Provide the [X, Y] coordinate of the cell's center where the given text is located.  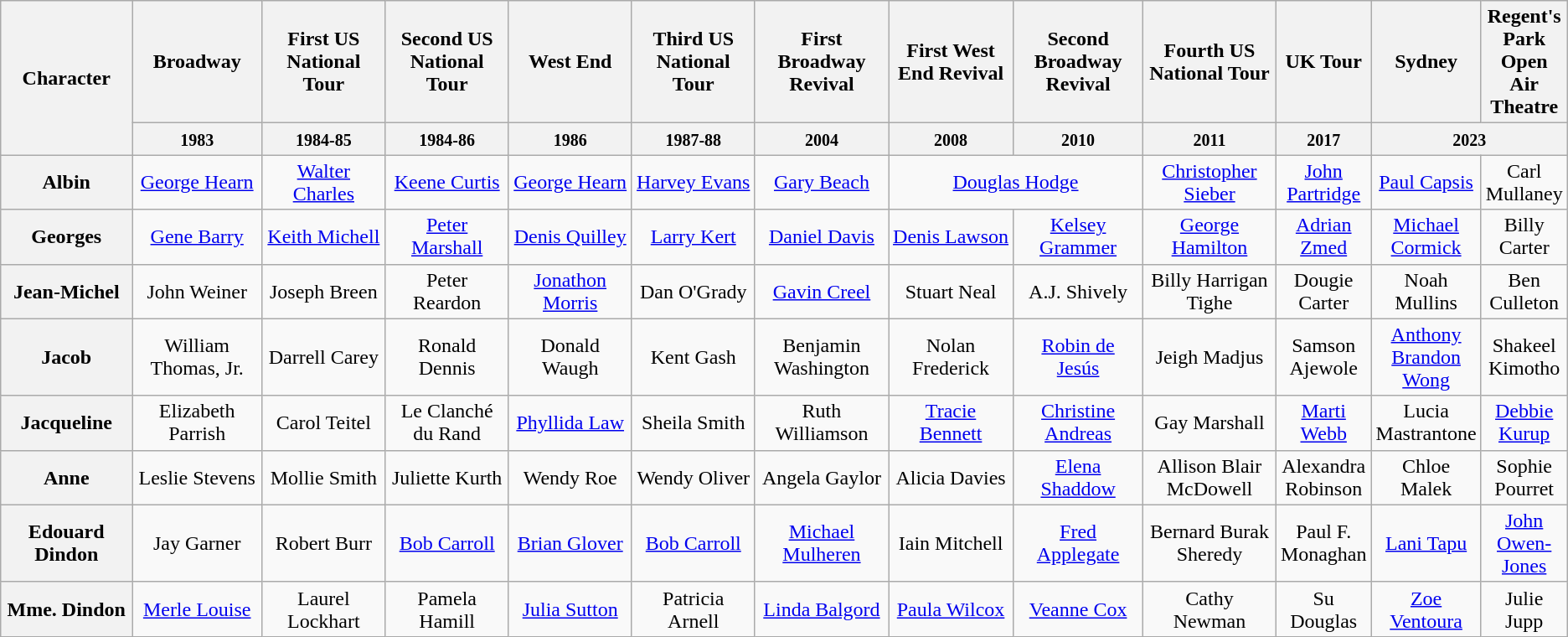
Mme. Dindon [67, 609]
Jacqueline [67, 422]
Joseph Breen [323, 292]
Keene Curtis [447, 183]
Wendy Oliver [694, 478]
Dan O'Grady [694, 292]
2004 [821, 139]
John Partridge [1323, 183]
Ruth Williamson [821, 422]
Samson Ajewole [1323, 357]
Alexandra Robinson [1323, 478]
Carl Mullaney [1524, 183]
Benjamin Washington [821, 357]
Linda Balgord [821, 609]
Anne [67, 478]
Julie Jupp [1524, 609]
Jay Garner [198, 543]
Juliette Kurth [447, 478]
Lucia Mastrantone [1426, 422]
Angela Gaylor [821, 478]
Donald Waugh [570, 357]
Elizabeth Parrish [198, 422]
Nolan Frederick [950, 357]
First Broadway Revival [821, 62]
Ronald Dennis [447, 357]
Fourth US National Tour [1210, 62]
Denis Lawson [950, 236]
Mollie Smith [323, 478]
Elena Shaddow [1079, 478]
Peter Reardon [447, 292]
Robert Burr [323, 543]
Gene Barry [198, 236]
Second US National Tour [447, 62]
Carol Teitel [323, 422]
Shakeel Kimotho [1524, 357]
Paula Wilcox [950, 609]
Christine Andreas [1079, 422]
Kent Gash [694, 357]
First West End Revival [950, 62]
George Hamilton [1210, 236]
Jonathon Morris [570, 292]
Albin [67, 183]
Anthony Brandon Wong [1426, 357]
Marti Webb [1323, 422]
2023 [1469, 139]
Veanne Cox [1079, 609]
1984-86 [447, 139]
Kelsey Grammer [1079, 236]
Walter Charles [323, 183]
Georges [67, 236]
Bernard Burak Sheredy [1210, 543]
Adrian Zmed [1323, 236]
Billy Carter [1524, 236]
Tracie Bennett [950, 422]
Peter Marshall [447, 236]
Ben Culleton [1524, 292]
Wendy Roe [570, 478]
Jean-Michel [67, 292]
Fred Applegate [1079, 543]
Iain Mitchell [950, 543]
1987-88 [694, 139]
Sydney [1426, 62]
Larry Kert [694, 236]
Dougie Carter [1323, 292]
Le Clanché du Rand [447, 422]
Gavin Creel [821, 292]
Leslie Stevens [198, 478]
Gary Beach [821, 183]
Cathy Newman [1210, 609]
Michael Mulheren [821, 543]
John Owen-Jones [1524, 543]
Douglas Hodge [1015, 183]
Second Broadway Revival [1079, 62]
Lani Tapu [1426, 543]
Daniel Davis [821, 236]
Julia Sutton [570, 609]
A.J. Shively [1079, 292]
John Weiner [198, 292]
2011 [1210, 139]
Brian Glover [570, 543]
Laurel Lockhart [323, 609]
William Thomas, Jr. [198, 357]
Pamela Hamill [447, 609]
Debbie Kurup [1524, 422]
2017 [1323, 139]
Billy Harrigan Tighe [1210, 292]
Sophie Pourret [1524, 478]
Third US National Tour [694, 62]
Paul F. Monaghan [1323, 543]
Stuart Neal [950, 292]
Denis Quilley [570, 236]
Robin de Jesús [1079, 357]
2008 [950, 139]
Harvey Evans [694, 183]
Sheila Smith [694, 422]
Gay Marshall [1210, 422]
Alicia Davies [950, 478]
Patricia Arnell [694, 609]
Darrell Carey [323, 357]
Noah Mullins [1426, 292]
First US National Tour [323, 62]
West End [570, 62]
Merle Louise [198, 609]
Broadway [198, 62]
Chloe Malek [1426, 478]
2010 [1079, 139]
1984-85 [323, 139]
Christopher Sieber [1210, 183]
Regent's Park Open Air Theatre [1524, 62]
1983 [198, 139]
Allison Blair McDowell [1210, 478]
Character [67, 78]
Zoe Ventoura [1426, 609]
UK Tour [1323, 62]
Michael Cormick [1426, 236]
Jeigh Madjus [1210, 357]
1986 [570, 139]
Paul Capsis [1426, 183]
Keith Michell [323, 236]
Edouard Dindon [67, 543]
Phyllida Law [570, 422]
Jacob [67, 357]
Su Douglas [1323, 609]
